Search for the cell housing the specified text and yield its (X, Y) center coordinate. 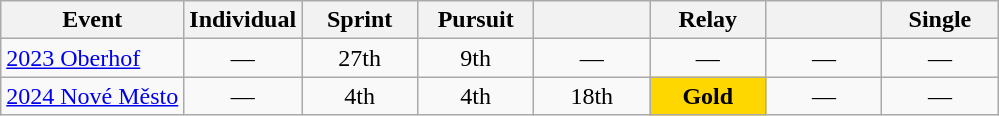
27th (360, 58)
2023 Oberhof (92, 58)
Sprint (360, 20)
2024 Nové Město (92, 96)
18th (592, 96)
Individual (243, 20)
Pursuit (476, 20)
Event (92, 20)
Relay (708, 20)
Single (940, 20)
9th (476, 58)
Gold (708, 96)
